Search for the cell housing the specified text and yield its [x, y] center coordinate. 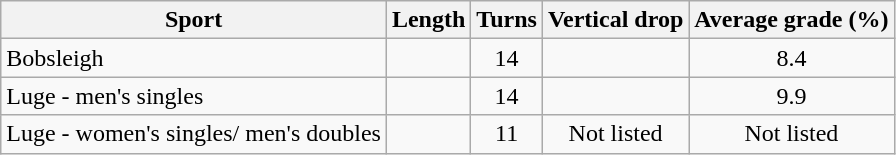
Luge - women's singles/ men's doubles [194, 134]
11 [507, 134]
Sport [194, 20]
Bobsleigh [194, 58]
8.4 [792, 58]
Vertical drop [615, 20]
Luge - men's singles [194, 96]
Length [428, 20]
Turns [507, 20]
Average grade (%) [792, 20]
9.9 [792, 96]
